Detect which cell encompasses the target text, then output its (x, y) center coordinate. 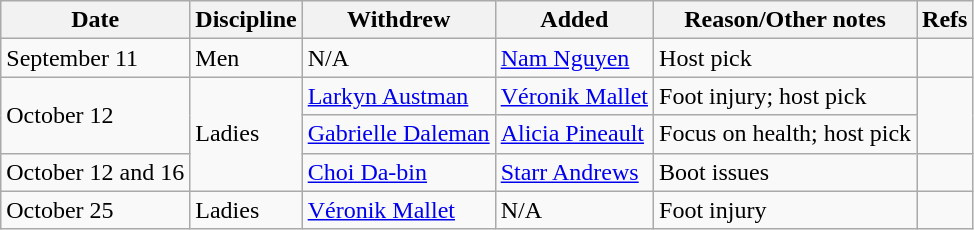
Host pick (786, 58)
Withdrew (398, 20)
Men (246, 58)
Refs (945, 20)
October 25 (96, 210)
Larkyn Austman (398, 96)
Gabrielle Daleman (398, 134)
Discipline (246, 20)
Reason/Other notes (786, 20)
Foot injury; host pick (786, 96)
Alicia Pineault (574, 134)
Foot injury (786, 210)
October 12 and 16 (96, 172)
Choi Da-bin (398, 172)
Boot issues (786, 172)
September 11 (96, 58)
Focus on health; host pick (786, 134)
Added (574, 20)
Date (96, 20)
Starr Andrews (574, 172)
October 12 (96, 115)
Nam Nguyen (574, 58)
